Detect which cell encompasses the target text, then output its (x, y) center coordinate. 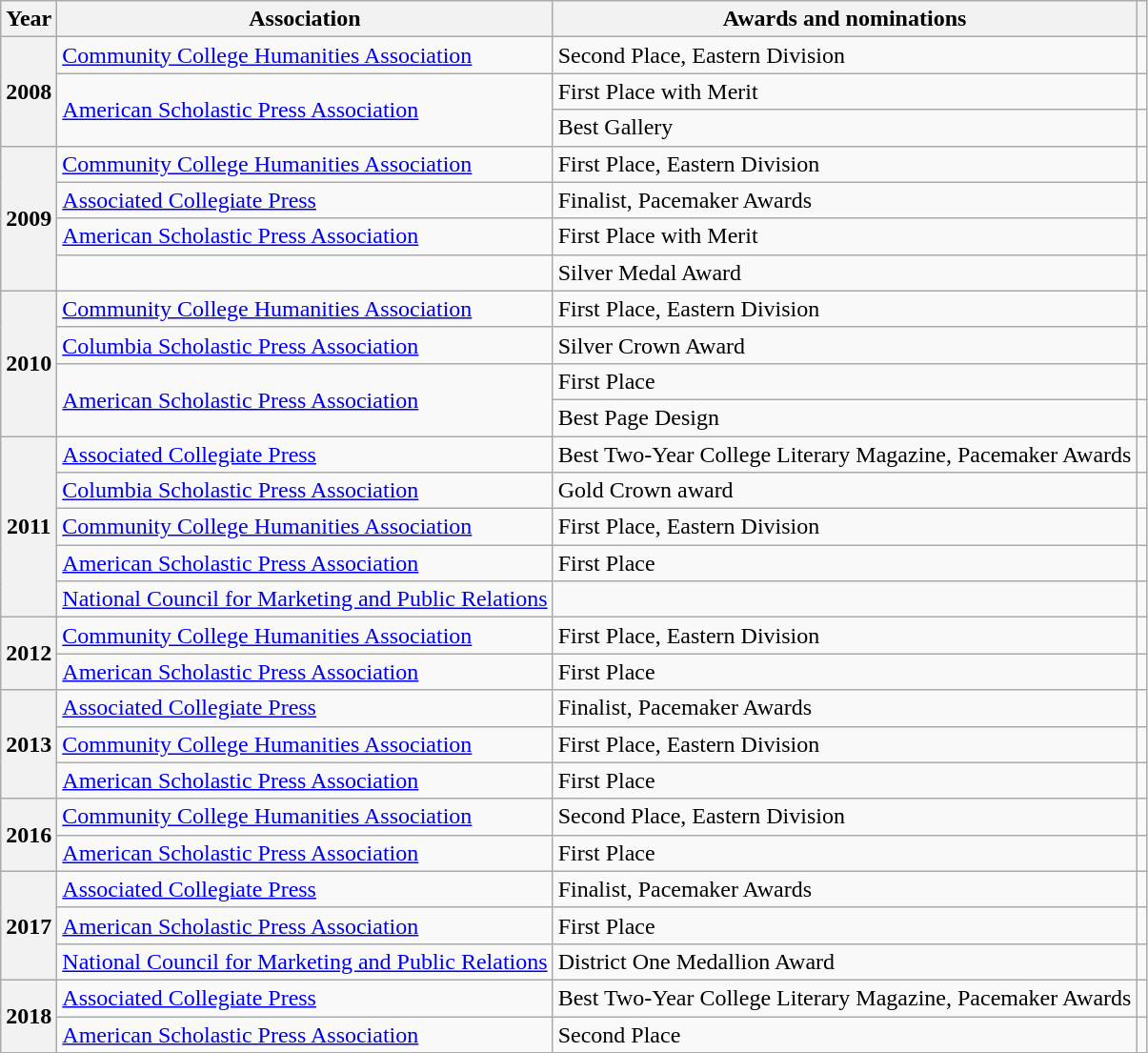
2010 (29, 363)
Awards and nominations (844, 19)
2013 (29, 744)
2017 (29, 925)
Silver Medal Award (844, 273)
Gold Crown award (844, 491)
Best Page Design (844, 417)
2018 (29, 1016)
Association (305, 19)
Year (29, 19)
2016 (29, 835)
District One Medallion Award (844, 962)
2011 (29, 527)
2008 (29, 91)
Second Place (844, 1034)
Best Gallery (844, 128)
2009 (29, 218)
Silver Crown Award (844, 345)
2012 (29, 654)
